Output the (X, Y) coordinate of the center of the cell containing the given text.  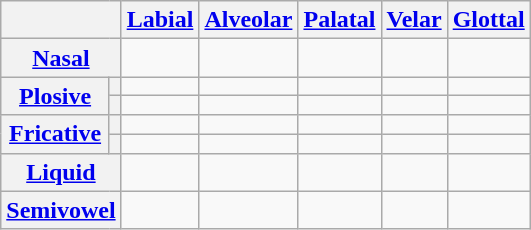
Glottal (488, 20)
Fricative (56, 134)
Nasal (61, 58)
Liquid (61, 172)
Velar (414, 20)
Palatal (340, 20)
Labial (160, 20)
Alveolar (248, 20)
Plosive (56, 96)
Semivowel (61, 210)
